Scan for the cell matching the given text and deliver its (X, Y) coordinate at center. 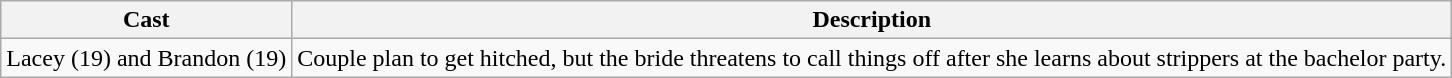
Description (872, 20)
Couple plan to get hitched, but the bride threatens to call things off after she learns about strippers at the bachelor party. (872, 58)
Lacey (19) and Brandon (19) (146, 58)
Cast (146, 20)
